Scan for the cell matching the given text and deliver its (x, y) coordinate at center. 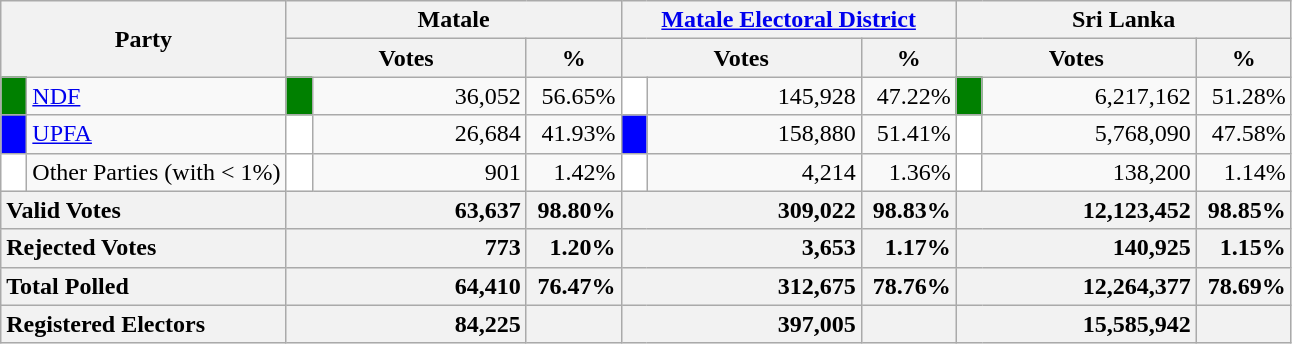
1.14% (1244, 172)
1.36% (908, 172)
6,217,162 (1089, 96)
4,214 (754, 172)
Rejected Votes (144, 248)
78.69% (1244, 286)
63,637 (406, 210)
47.22% (908, 96)
1.20% (574, 248)
26,684 (419, 134)
41.93% (574, 134)
51.28% (1244, 96)
Matale Electoral District (788, 20)
UPFA (156, 134)
12,264,377 (1076, 286)
98.85% (1244, 210)
NDF (156, 96)
1.15% (1244, 248)
Total Polled (144, 286)
773 (406, 248)
901 (419, 172)
1.42% (574, 172)
1.17% (908, 248)
Party (144, 39)
312,675 (741, 286)
Matale (454, 20)
98.80% (574, 210)
397,005 (741, 324)
78.76% (908, 286)
3,653 (741, 248)
140,925 (1076, 248)
Sri Lanka (1124, 20)
Other Parties (with < 1%) (156, 172)
64,410 (406, 286)
56.65% (574, 96)
15,585,942 (1076, 324)
138,200 (1089, 172)
84,225 (406, 324)
98.83% (908, 210)
76.47% (574, 286)
51.41% (908, 134)
158,880 (754, 134)
Registered Electors (144, 324)
5,768,090 (1089, 134)
12,123,452 (1076, 210)
36,052 (419, 96)
145,928 (754, 96)
309,022 (741, 210)
47.58% (1244, 134)
Valid Votes (144, 210)
